Detect which cell encompasses the target text, then output its [X, Y] center coordinate. 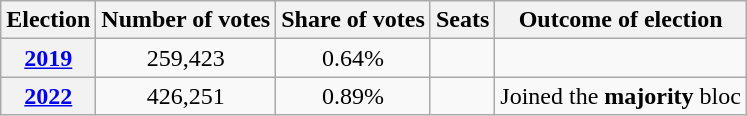
Joined the majority bloc [621, 96]
426,251 [186, 96]
Number of votes [186, 20]
Share of votes [354, 20]
0.89% [354, 96]
Outcome of election [621, 20]
2022 [48, 96]
2019 [48, 58]
259,423 [186, 58]
0.64% [354, 58]
Election [48, 20]
Seats [462, 20]
